Capture the cell that displays the provided text and extract its (X, Y) central coordinate. 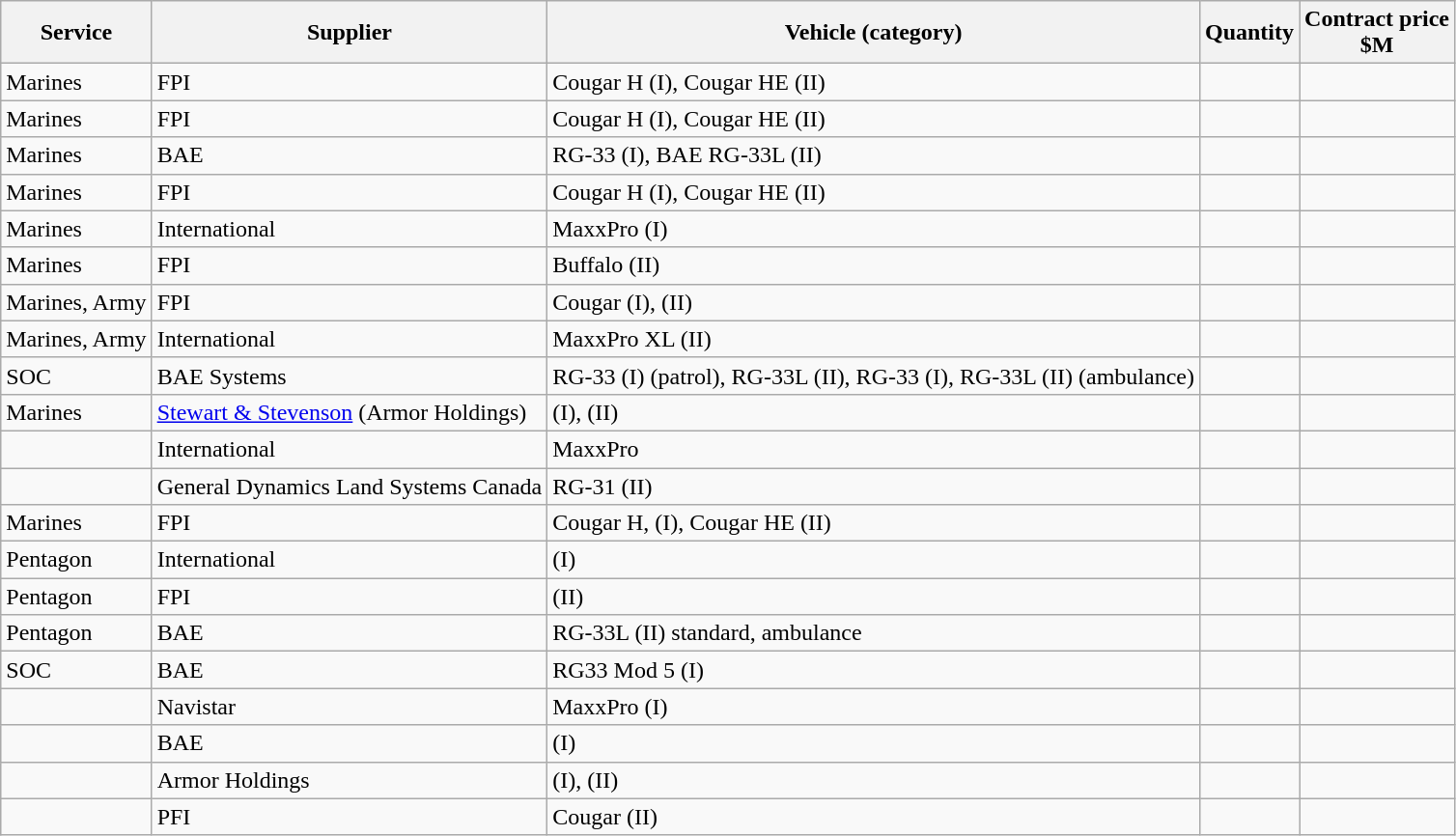
RG-33 (I) (patrol), RG-33L (II), RG-33 (I), RG-33L (II) (ambulance) (874, 376)
Contract price $M (1377, 33)
RG-33L (II) standard, ambulance (874, 633)
Armor Holdings (350, 780)
Cougar (II) (874, 817)
Vehicle (category) (874, 33)
MaxxPro XL (II) (874, 339)
Navistar (350, 707)
Cougar (I), (II) (874, 302)
(II) (874, 597)
Supplier (350, 33)
Quantity (1249, 33)
General Dynamics Land Systems Canada (350, 486)
Service (76, 33)
MaxxPro (874, 449)
RG33 Mod 5 (I) (874, 670)
Stewart & Stevenson (Armor Holdings) (350, 412)
Cougar H, (I), Cougar HE (II) (874, 523)
BAE Systems (350, 376)
Buffalo (II) (874, 265)
PFI (350, 817)
RG-31 (II) (874, 486)
RG-33 (I), BAE RG-33L (II) (874, 155)
